Search for the cell housing the specified text and yield its (x, y) center coordinate. 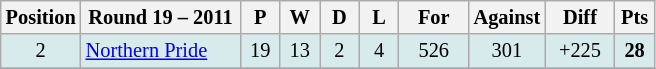
4 (379, 51)
Round 19 – 2011 (161, 17)
301 (508, 51)
Against (508, 17)
19 (260, 51)
13 (300, 51)
Northern Pride (161, 51)
W (300, 17)
D (340, 17)
Pts (635, 17)
L (379, 17)
+225 (580, 51)
Position (41, 17)
For (434, 17)
Diff (580, 17)
P (260, 17)
526 (434, 51)
28 (635, 51)
